For the text-containing cell, return its midpoint in (X, Y) coordinate format. 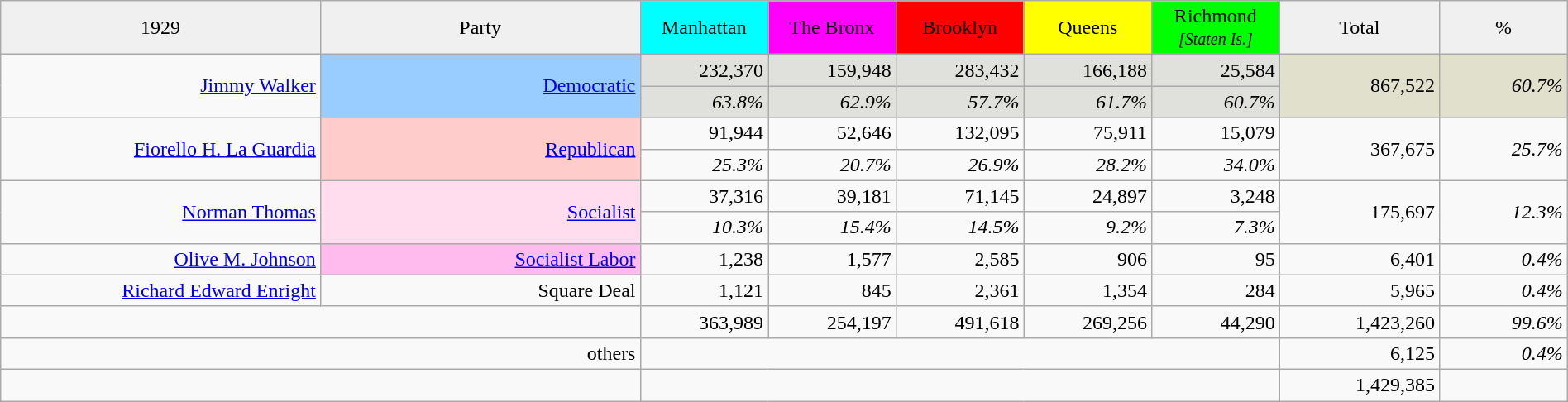
269,256 (1088, 322)
25.3% (705, 165)
Fiorello H. La Guardia (160, 149)
Party (480, 28)
363,989 (705, 322)
491,618 (959, 322)
95 (1216, 259)
159,948 (832, 70)
906 (1088, 259)
Olive M. Johnson (160, 259)
845 (832, 290)
99.6% (1503, 322)
Jimmy Walker (160, 86)
14.5% (959, 227)
61.7% (1088, 102)
62.9% (832, 102)
Norman Thomas (160, 212)
2,585 (959, 259)
2,361 (959, 290)
25,584 (1216, 70)
175,697 (1360, 212)
Socialist Labor (480, 259)
367,675 (1360, 149)
6,125 (1360, 353)
9.2% (1088, 227)
37,316 (705, 196)
Socialist (480, 212)
24,897 (1088, 196)
Richard Edward Enright (160, 290)
254,197 (832, 322)
10.3% (705, 227)
132,095 (959, 133)
63.8% (705, 102)
1,238 (705, 259)
1,354 (1088, 290)
283,432 (959, 70)
15.4% (832, 227)
1929 (160, 28)
Manhattan (705, 28)
Republican (480, 149)
75,911 (1088, 133)
Square Deal (480, 290)
34.0% (1216, 165)
1,577 (832, 259)
5,965 (1360, 290)
Democratic (480, 86)
12.3% (1503, 212)
52,646 (832, 133)
Total (1360, 28)
Brooklyn (959, 28)
20.7% (832, 165)
44,290 (1216, 322)
others (321, 353)
1,423,260 (1360, 322)
3,248 (1216, 196)
284 (1216, 290)
7.3% (1216, 227)
15,079 (1216, 133)
232,370 (705, 70)
28.2% (1088, 165)
91,944 (705, 133)
Queens (1088, 28)
71,145 (959, 196)
1,121 (705, 290)
867,522 (1360, 86)
1,429,385 (1360, 385)
% (1503, 28)
Richmond [Staten Is.] (1216, 28)
166,188 (1088, 70)
25.7% (1503, 149)
57.7% (959, 102)
39,181 (832, 196)
26.9% (959, 165)
6,401 (1360, 259)
The Bronx (832, 28)
